Search for the cell housing the specified text and yield its (x, y) center coordinate. 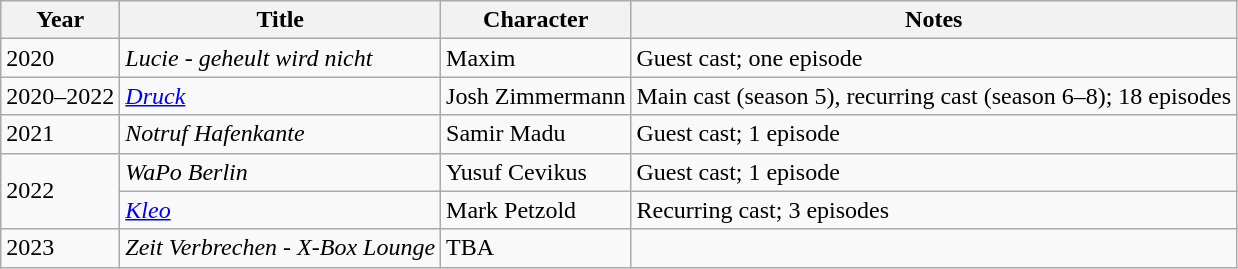
Maxim (536, 58)
Notes (934, 20)
Title (280, 20)
Recurring cast; 3 episodes (934, 210)
Character (536, 20)
Mark Petzold (536, 210)
Notruf Hafenkante (280, 134)
Guest cast; one episode (934, 58)
Zeit Verbrechen - X-Box Lounge (280, 248)
WaPo Berlin (280, 172)
Samir Madu (536, 134)
2020–2022 (60, 96)
TBA (536, 248)
Kleo (280, 210)
Year (60, 20)
Josh Zimmermann (536, 96)
Main cast (season 5), recurring cast (season 6–8); 18 episodes (934, 96)
2023 (60, 248)
2022 (60, 191)
2021 (60, 134)
2020 (60, 58)
Druck (280, 96)
Yusuf Cevikus (536, 172)
Lucie - geheult wird nicht (280, 58)
